Return (X, Y) of the center of cell containing provided text 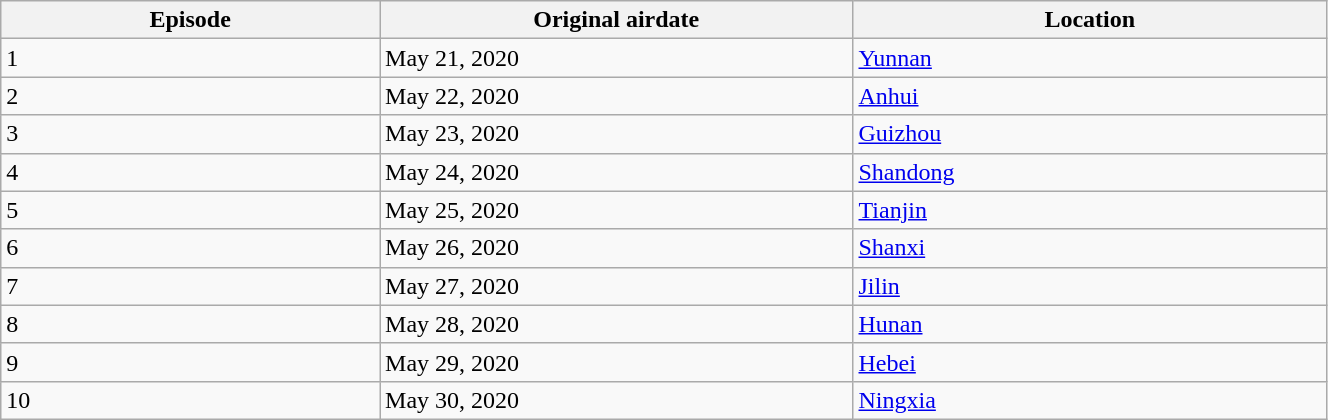
Jilin (1090, 286)
May 29, 2020 (616, 362)
2 (190, 96)
Anhui (1090, 96)
10 (190, 400)
Ningxia (1090, 400)
May 30, 2020 (616, 400)
May 25, 2020 (616, 210)
5 (190, 210)
Shanxi (1090, 248)
May 21, 2020 (616, 58)
Shandong (1090, 172)
Tianjin (1090, 210)
9 (190, 362)
Original airdate (616, 20)
May 27, 2020 (616, 286)
4 (190, 172)
May 24, 2020 (616, 172)
May 28, 2020 (616, 324)
Hebei (1090, 362)
6 (190, 248)
3 (190, 134)
8 (190, 324)
Hunan (1090, 324)
7 (190, 286)
1 (190, 58)
May 23, 2020 (616, 134)
Guizhou (1090, 134)
May 22, 2020 (616, 96)
Episode (190, 20)
Yunnan (1090, 58)
May 26, 2020 (616, 248)
Location (1090, 20)
